Provide the [X, Y] coordinate of the cell's center where the given text is located.  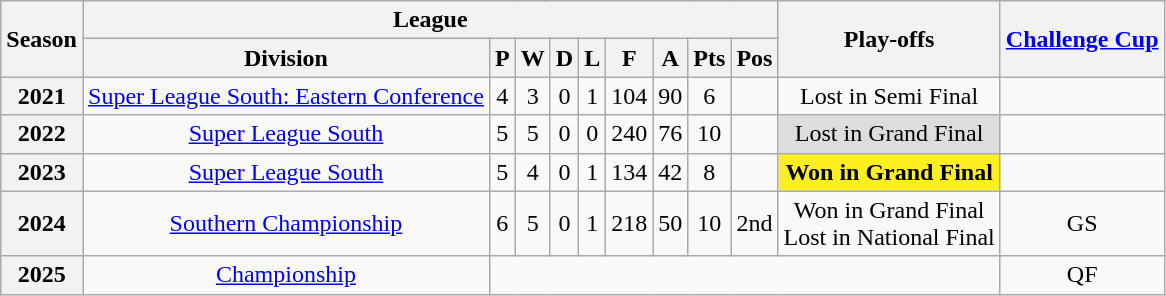
Lost in Grand Final [889, 134]
2023 [42, 172]
2nd [754, 224]
8 [710, 172]
L [592, 58]
A [670, 58]
2024 [42, 224]
3 [532, 96]
GS [1082, 224]
76 [670, 134]
Won in Grand FinalLost in National Final [889, 224]
2021 [42, 96]
134 [630, 172]
League [430, 20]
104 [630, 96]
W [532, 58]
42 [670, 172]
F [630, 58]
Play-offs [889, 39]
Southern Championship [286, 224]
Pos [754, 58]
Championship [286, 275]
Won in Grand Final [889, 172]
240 [630, 134]
P [502, 58]
90 [670, 96]
2022 [42, 134]
Pts [710, 58]
QF [1082, 275]
D [564, 58]
218 [630, 224]
Challenge Cup [1082, 39]
Lost in Semi Final [889, 96]
2025 [42, 275]
Super League South: Eastern Conference [286, 96]
Division [286, 58]
Season [42, 39]
50 [670, 224]
